Provide the [x, y] coordinate of the cell's center where the given text is located.  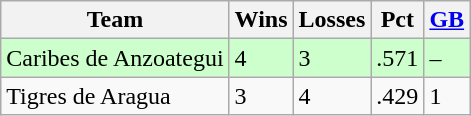
– [447, 58]
.571 [398, 58]
Tigres de Aragua [115, 96]
.429 [398, 96]
Losses [332, 20]
Wins [261, 20]
Pct [398, 20]
Caribes de Anzoategui [115, 58]
1 [447, 96]
GB [447, 20]
Team [115, 20]
